Output the (X, Y) coordinate of the center of the cell containing the given text.  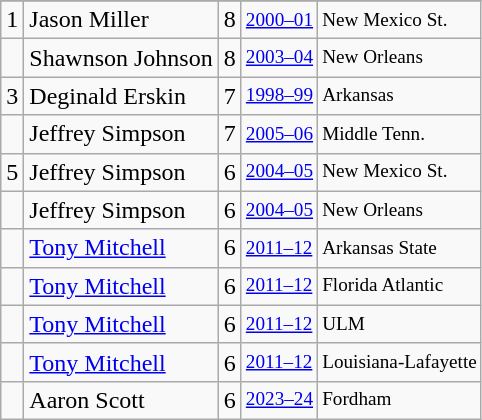
Jason Miller (121, 20)
Shawnson Johnson (121, 58)
Middle Tenn. (400, 134)
Deginald Erskin (121, 96)
2003–04 (279, 58)
ULM (400, 324)
Arkansas (400, 96)
1998–99 (279, 96)
Arkansas State (400, 248)
2005–06 (279, 134)
2023–24 (279, 400)
Florida Atlantic (400, 286)
1 (12, 20)
5 (12, 172)
Aaron Scott (121, 400)
3 (12, 96)
2000–01 (279, 20)
Fordham (400, 400)
Louisiana-Lafayette (400, 362)
